Output the [X, Y] coordinate of the center of the cell containing the given text.  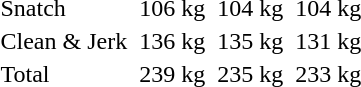
136 kg [172, 41]
135 kg [250, 41]
